Return the (X, Y) coordinate for the center point of the cell that contains the specified text.  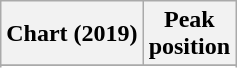
Chart (2019) (72, 34)
Peak position (189, 34)
